Provide the (x, y) coordinate of the cell's center where the given text is located.  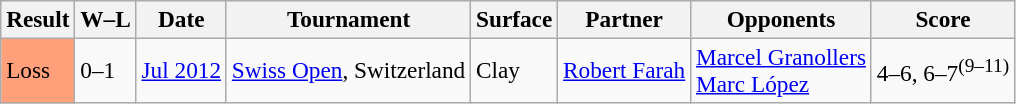
Marcel Granollers Marc López (782, 70)
0–1 (106, 70)
Opponents (782, 19)
Clay (514, 70)
Date (181, 19)
Score (942, 19)
Tournament (348, 19)
W–L (106, 19)
Surface (514, 19)
Partner (624, 19)
4–6, 6–7(9–11) (942, 70)
Robert Farah (624, 70)
Swiss Open, Switzerland (348, 70)
Result (38, 19)
Jul 2012 (181, 70)
Loss (38, 70)
